Scan for the cell matching the given text and deliver its (x, y) coordinate at center. 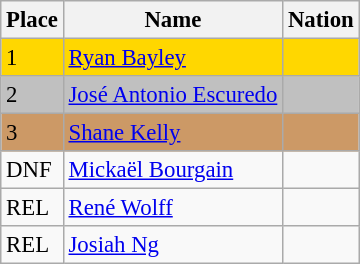
Nation (321, 20)
Name (172, 20)
José Antonio Escuredo (172, 95)
Josiah Ng (172, 245)
René Wolff (172, 208)
1 (32, 58)
2 (32, 95)
Place (32, 20)
Mickaël Bourgain (172, 170)
DNF (32, 170)
Shane Kelly (172, 133)
3 (32, 133)
Ryan Bayley (172, 58)
